Identify which cell holds the provided text, then report its [x, y] central coordinate. 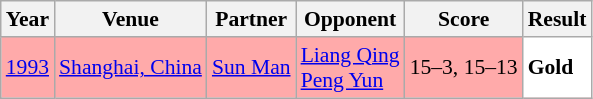
Opponent [350, 19]
Liang Qing Peng Yun [350, 68]
Result [558, 19]
Year [28, 19]
Gold [558, 68]
Partner [252, 19]
1993 [28, 68]
15–3, 15–13 [464, 68]
Shanghai, China [130, 68]
Venue [130, 19]
Sun Man [252, 68]
Score [464, 19]
